Capture the cell that displays the provided text and extract its [X, Y] central coordinate. 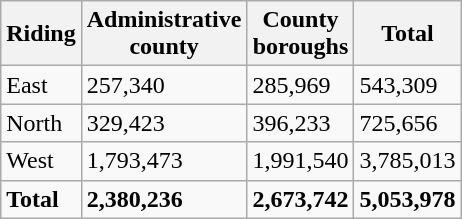
543,309 [408, 85]
2,380,236 [164, 199]
5,053,978 [408, 199]
725,656 [408, 123]
285,969 [300, 85]
2,673,742 [300, 199]
1,793,473 [164, 161]
Countyboroughs [300, 34]
329,423 [164, 123]
East [41, 85]
West [41, 161]
3,785,013 [408, 161]
North [41, 123]
396,233 [300, 123]
Riding [41, 34]
257,340 [164, 85]
1,991,540 [300, 161]
Administrativecounty [164, 34]
